Provide the [X, Y] coordinate of the cell's center where the given text is located.  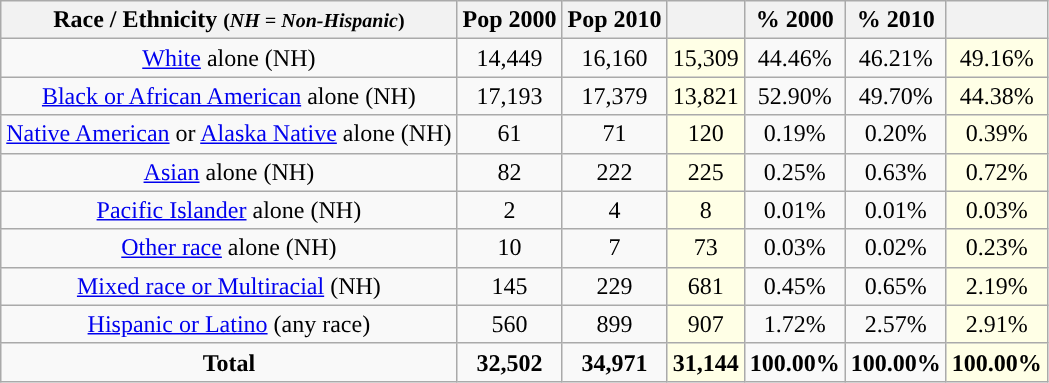
2.57% [896, 324]
907 [706, 324]
17,193 [510, 96]
145 [510, 286]
Mixed race or Multiracial (NH) [229, 286]
46.21% [896, 58]
14,449 [510, 58]
32,502 [510, 362]
0.20% [896, 134]
% 2000 [794, 20]
73 [706, 248]
82 [510, 172]
229 [614, 286]
2 [510, 210]
2.91% [996, 324]
17,379 [614, 96]
Black or African American alone (NH) [229, 96]
0.19% [794, 134]
7 [614, 248]
49.70% [896, 96]
Pacific Islander alone (NH) [229, 210]
44.38% [996, 96]
Race / Ethnicity (NH = Non-Hispanic) [229, 20]
% 2010 [896, 20]
Native American or Alaska Native alone (NH) [229, 134]
0.45% [794, 286]
8 [706, 210]
52.90% [794, 96]
0.63% [896, 172]
Pop 2010 [614, 20]
Asian alone (NH) [229, 172]
0.25% [794, 172]
Hispanic or Latino (any race) [229, 324]
Total [229, 362]
Pop 2000 [510, 20]
13,821 [706, 96]
120 [706, 134]
Other race alone (NH) [229, 248]
0.23% [996, 248]
560 [510, 324]
0.39% [996, 134]
2.19% [996, 286]
44.46% [794, 58]
15,309 [706, 58]
0.65% [896, 286]
0.02% [896, 248]
899 [614, 324]
0.72% [996, 172]
71 [614, 134]
16,160 [614, 58]
4 [614, 210]
10 [510, 248]
34,971 [614, 362]
61 [510, 134]
681 [706, 286]
31,144 [706, 362]
White alone (NH) [229, 58]
225 [706, 172]
49.16% [996, 58]
1.72% [794, 324]
222 [614, 172]
